Determine the (X, Y) coordinate at the center of the cell enclosing the given text.  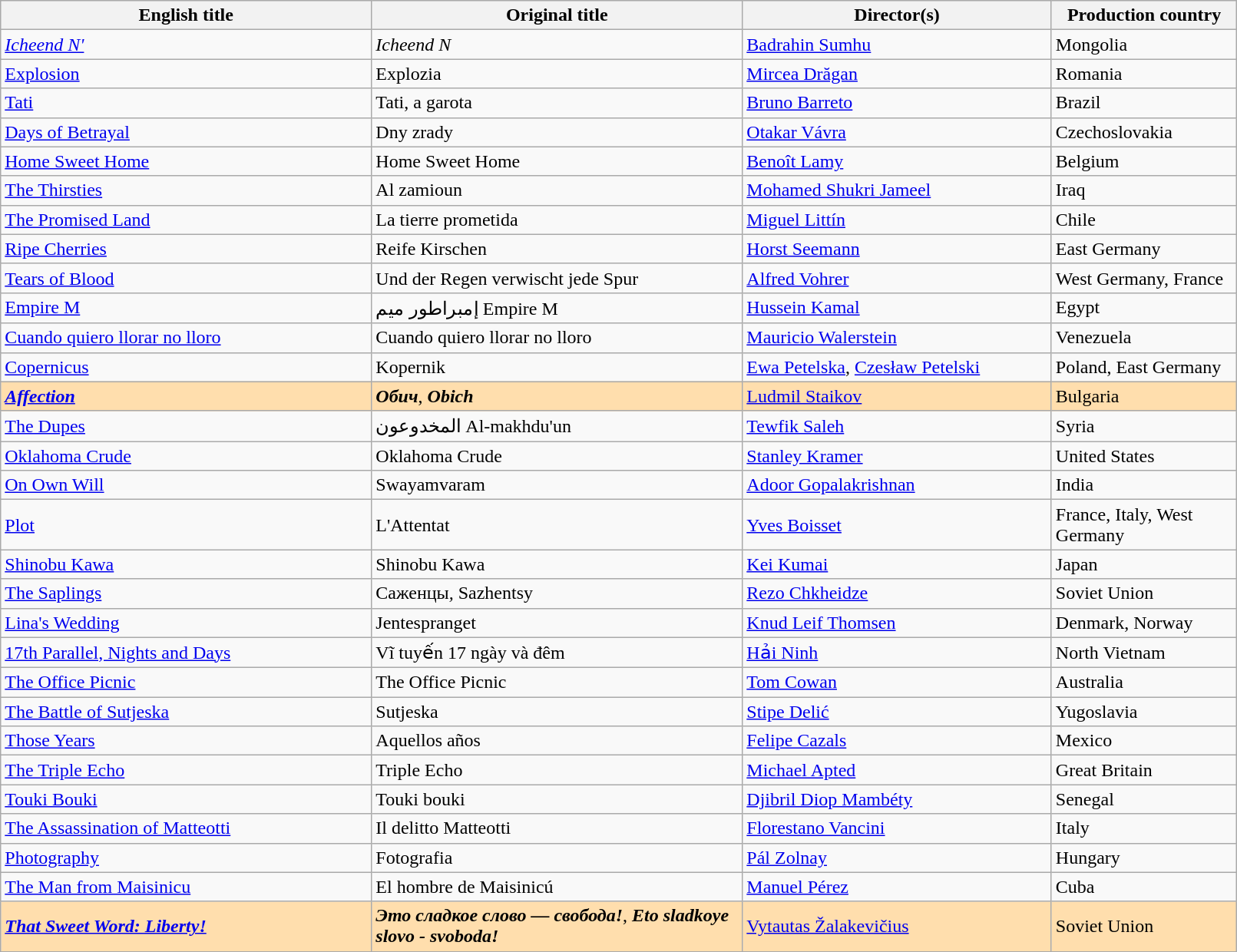
The Man from Maisinicu (186, 887)
Triple Echo (557, 770)
Yugoslavia (1144, 712)
The Battle of Sutjeska (186, 712)
Iraq (1144, 190)
Knud Leif Thomsen (897, 623)
North Vietnam (1144, 653)
Hải Ninh (897, 653)
Director(s) (897, 15)
Tom Cowan (897, 683)
L'Attentat (557, 525)
Venezuela (1144, 338)
Hungary (1144, 858)
Touki bouki (557, 799)
Horst Seemann (897, 249)
Manuel Pérez (897, 887)
El hombre de Maisinicú (557, 887)
La tierre prometida (557, 220)
إمبراطور ميم Empire M (557, 308)
Affection (186, 396)
Photography (186, 858)
Italy (1144, 828)
Badrahin Sumhu (897, 45)
Ludmil Staikov (897, 396)
On Own Will (186, 485)
Explozia (557, 74)
East Germany (1144, 249)
The Triple Echo (186, 770)
Explosion (186, 74)
Mohamed Shukri Jameel (897, 190)
That Sweet Word: Liberty! (186, 926)
Original title (557, 15)
Il delitto Matteotti (557, 828)
Al zamioun (557, 190)
Alfred Vohrer (897, 278)
United States (1144, 456)
Обич, Obich (557, 396)
Cuba (1144, 887)
Stanley Kramer (897, 456)
Lina's Wedding (186, 623)
Mexico (1144, 741)
Bruno Barreto (897, 103)
Aquellos años (557, 741)
Mircea Drăgan (897, 74)
Vytautas Žalakevičius (897, 926)
Mongolia (1144, 45)
Bulgaria (1144, 396)
Ewa Petelska, Czesław Petelski (897, 367)
Adoor Gopalakrishnan (897, 485)
Japan (1144, 564)
The Saplings (186, 593)
Dny zrady (557, 132)
Those Years (186, 741)
Kopernik (557, 367)
Swayamvaram (557, 485)
Ripe Cherries (186, 249)
Und der Regen verwischt jede Spur (557, 278)
Mauricio Walerstein (897, 338)
Pál Zolnay (897, 858)
The Dupes (186, 426)
Icheend N' (186, 45)
Sutjeska (557, 712)
The Thirsties (186, 190)
Icheend N (557, 45)
Fotografia (557, 858)
Copernicus (186, 367)
Belgium (1144, 161)
Tati (186, 103)
Kei Kumai (897, 564)
Production country (1144, 15)
Poland, East Germany (1144, 367)
Reife Kirschen (557, 249)
France, Italy, West Germany (1144, 525)
Jentespranget (557, 623)
Tati, a garota (557, 103)
Michael Apted (897, 770)
Tears of Blood (186, 278)
Felipe Cazals (897, 741)
Yves Boisset (897, 525)
Benoît Lamy (897, 161)
Australia (1144, 683)
Tewfik Saleh (897, 426)
Florestano Vancini (897, 828)
Vĩ tuyến 17 ngày và đêm (557, 653)
Chile (1144, 220)
Touki Bouki (186, 799)
Саженцы, Sazhentsy (557, 593)
West Germany, France (1144, 278)
Miguel Littín (897, 220)
Djibril Diop Mambéty (897, 799)
Senegal (1144, 799)
Romania (1144, 74)
The Promised Land (186, 220)
Great Britain (1144, 770)
Hussein Kamal (897, 308)
Brazil (1144, 103)
Otakar Vávra (897, 132)
Denmark, Norway (1144, 623)
Empire M (186, 308)
Syria (1144, 426)
English title (186, 15)
India (1144, 485)
Egypt (1144, 308)
Stipe Delić (897, 712)
Plot (186, 525)
Rezo Chkheidze (897, 593)
Czechoslovakia (1144, 132)
The Assassination of Matteotti (186, 828)
المخدوعون Al-makhdu'un (557, 426)
Это сладкое слово — свобода!, Eto sladkoye slovo - svoboda! (557, 926)
Days of Betrayal (186, 132)
17th Parallel, Nights and Days (186, 653)
